Extract the [x, y] coordinate from the center of the cell holding the provided text.  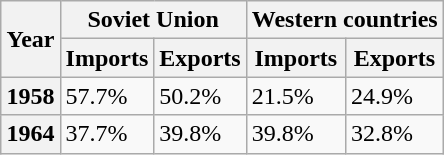
1958 [30, 96]
Western countries [344, 20]
Soviet Union [153, 20]
57.7% [107, 96]
37.7% [107, 134]
Year [30, 39]
1964 [30, 134]
24.9% [394, 96]
21.5% [296, 96]
50.2% [200, 96]
32.8% [394, 134]
